Return the (x, y) coordinate for the center point of the cell that contains the specified text.  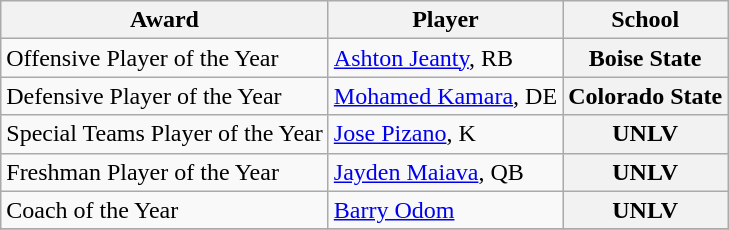
Mohamed Kamara, DE (445, 96)
Coach of the Year (165, 210)
Freshman Player of the Year (165, 172)
Jayden Maiava, QB (445, 172)
Player (445, 20)
Jose Pizano, K (445, 134)
Special Teams Player of the Year (165, 134)
Boise State (646, 58)
Offensive Player of the Year (165, 58)
Barry Odom (445, 210)
Ashton Jeanty, RB (445, 58)
School (646, 20)
Colorado State (646, 96)
Defensive Player of the Year (165, 96)
Award (165, 20)
